For the text-containing cell, return its midpoint in (x, y) coordinate format. 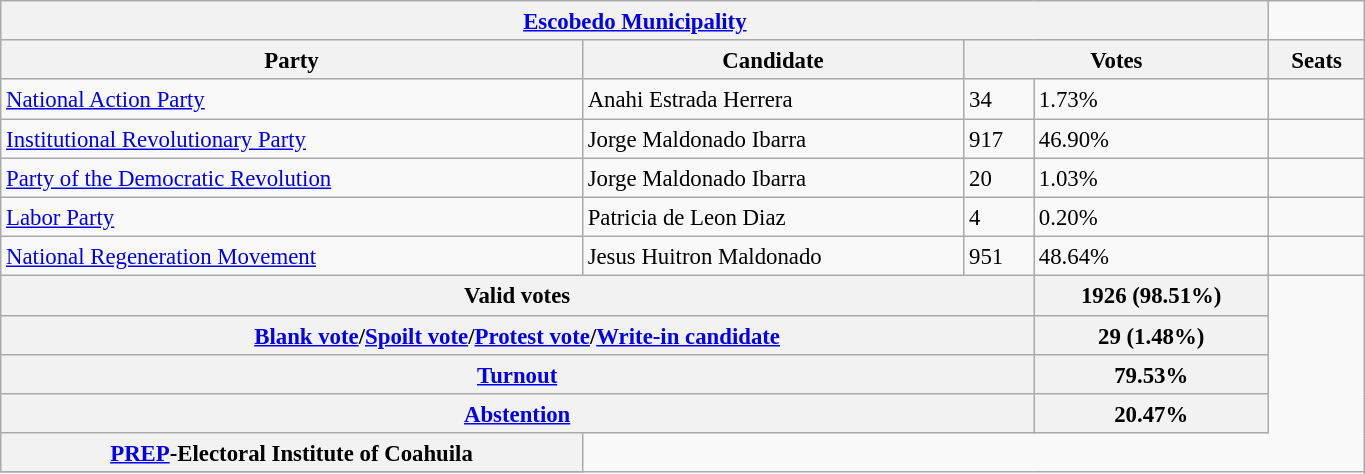
46.90% (1152, 138)
34 (999, 100)
79.53% (1152, 374)
951 (999, 256)
Candidate (772, 60)
Abstention (518, 414)
National Regeneration Movement (292, 256)
Party of the Democratic Revolution (292, 178)
Patricia de Leon Diaz (772, 216)
48.64% (1152, 256)
1.03% (1152, 178)
Party (292, 60)
Turnout (518, 374)
20.47% (1152, 414)
Votes (1116, 60)
PREP-Electoral Institute of Coahuila (292, 452)
Valid votes (518, 296)
National Action Party (292, 100)
4 (999, 216)
1926 (98.51%) (1152, 296)
20 (999, 178)
917 (999, 138)
Blank vote/Spoilt vote/Protest vote/Write-in candidate (518, 334)
Seats (1316, 60)
Anahi Estrada Herrera (772, 100)
Institutional Revolutionary Party (292, 138)
Jesus Huitron Maldonado (772, 256)
1.73% (1152, 100)
29 (1.48%) (1152, 334)
Escobedo Municipality (635, 20)
Labor Party (292, 216)
0.20% (1152, 216)
